Detect which cell encompasses the target text, then output its [x, y] center coordinate. 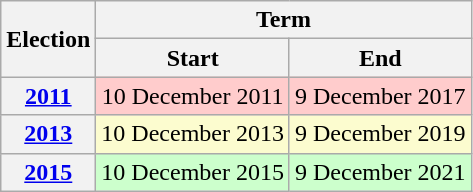
2011 [48, 96]
Election [48, 39]
10 December 2015 [193, 172]
9 December 2019 [380, 134]
Term [284, 20]
10 December 2011 [193, 96]
9 December 2021 [380, 172]
2015 [48, 172]
10 December 2013 [193, 134]
Start [193, 58]
9 December 2017 [380, 96]
End [380, 58]
2013 [48, 134]
